Locate the cell with the specified text and output its (X, Y) center coordinate. 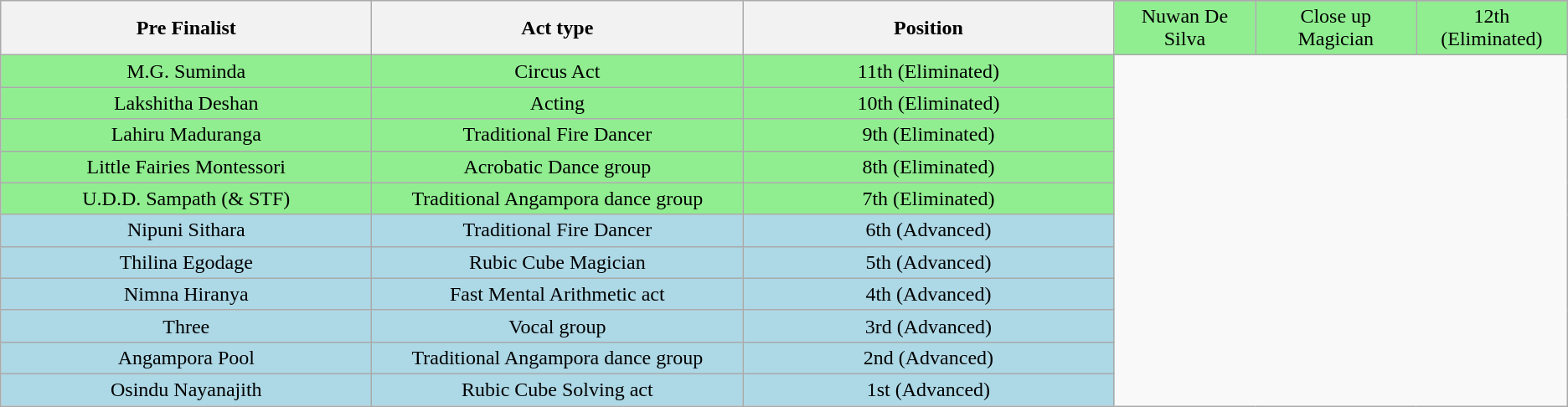
3rd (Advanced) (928, 326)
6th (Advanced) (928, 230)
Circus Act (558, 71)
Lakshitha Deshan (186, 103)
Osindu Nayanajith (186, 389)
11th (Eliminated) (928, 71)
Vocal group (558, 326)
8th (Eliminated) (928, 167)
12th (Eliminated) (1493, 28)
Rubic Cube Magician (558, 262)
Act type (558, 28)
Acting (558, 103)
U.D.D. Sampath (& STF) (186, 198)
Nuwan De Silva (1184, 28)
Little Fairies Montessori (186, 167)
M.G. Suminda (186, 71)
10th (Eliminated) (928, 103)
4th (Advanced) (928, 294)
Lahiru Maduranga (186, 135)
2nd (Advanced) (928, 358)
9th (Eliminated) (928, 135)
Acrobatic Dance group (558, 167)
Thilina Egodage (186, 262)
Position (928, 28)
5th (Advanced) (928, 262)
Nipuni Sithara (186, 230)
Three (186, 326)
Nimna Hiranya (186, 294)
Pre Finalist (186, 28)
Fast Mental Arithmetic act (558, 294)
Angampora Pool (186, 358)
1st (Advanced) (928, 389)
Rubic Cube Solving act (558, 389)
7th (Eliminated) (928, 198)
Close up Magician (1336, 28)
